Scan for the cell matching the given text and deliver its (x, y) coordinate at center. 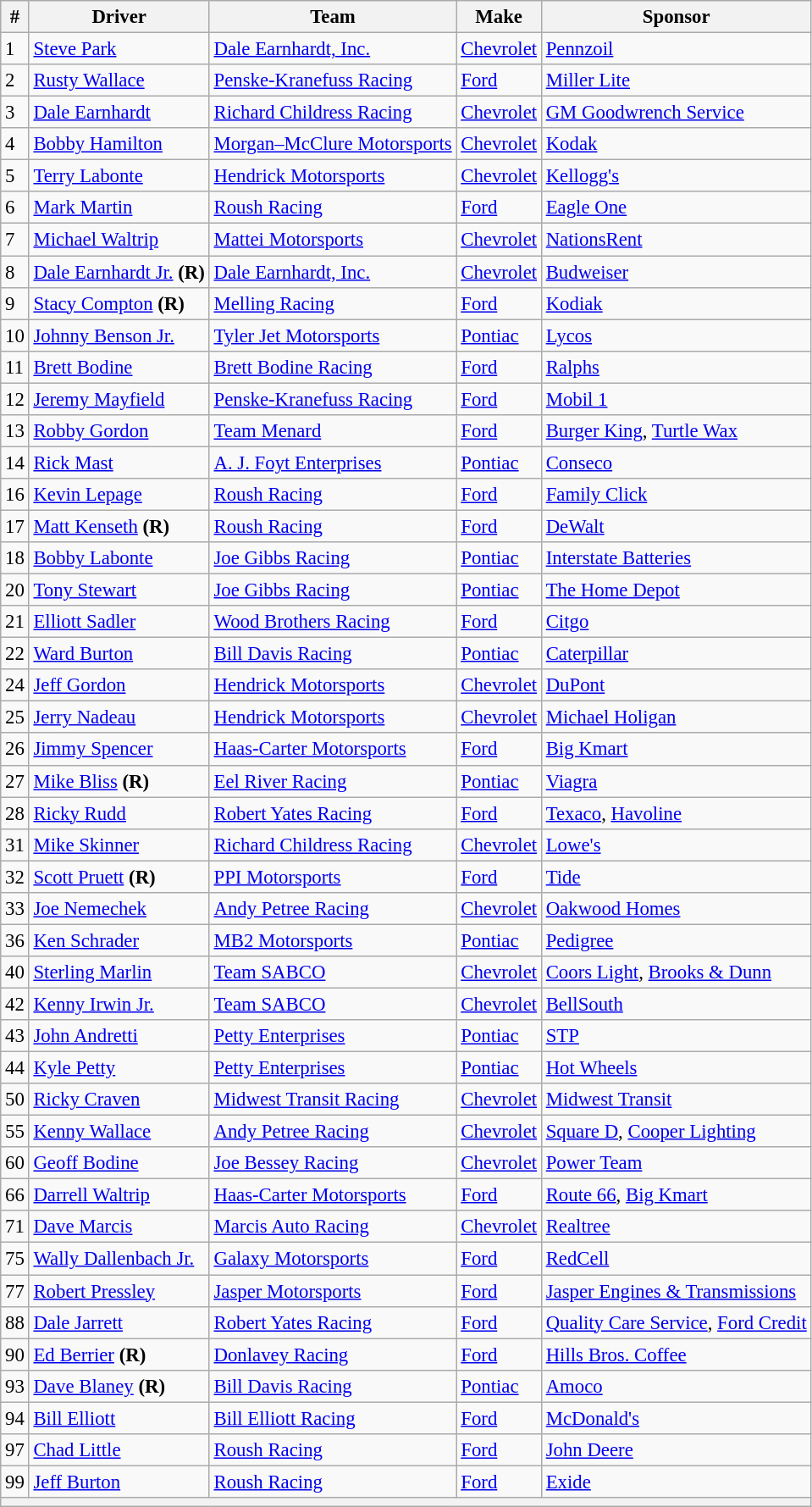
Kodak (676, 144)
Chad Little (119, 1450)
31 (15, 845)
Kenny Irwin Jr. (119, 1004)
Bill Elliott (119, 1418)
14 (15, 463)
John Andretti (119, 1036)
Michael Holigan (676, 717)
Hills Bros. Coffee (676, 1355)
Citgo (676, 622)
Ricky Rudd (119, 813)
Marcis Auto Racing (333, 1227)
DuPont (676, 685)
Jasper Engines & Transmissions (676, 1291)
Darrell Waltrip (119, 1195)
STP (676, 1036)
Square D, Cooper Lighting (676, 1132)
Ricky Craven (119, 1100)
93 (15, 1386)
Jasper Motorsports (333, 1291)
Ken Schrader (119, 940)
The Home Depot (676, 590)
Conseco (676, 463)
97 (15, 1450)
Kellogg's (676, 176)
Driver (119, 17)
Ralphs (676, 367)
6 (15, 208)
42 (15, 1004)
Donlavey Racing (333, 1355)
A. J. Foyt Enterprises (333, 463)
Route 66, Big Kmart (676, 1195)
11 (15, 367)
Matt Kenseth (R) (119, 526)
17 (15, 526)
Amoco (676, 1386)
Make (499, 17)
88 (15, 1322)
90 (15, 1355)
21 (15, 622)
Brett Bodine (119, 367)
Brett Bodine Racing (333, 367)
12 (15, 399)
94 (15, 1418)
McDonald's (676, 1418)
1 (15, 49)
Joe Bessey Racing (333, 1163)
NationsRent (676, 240)
Burger King, Turtle Wax (676, 431)
Rick Mast (119, 463)
Tide (676, 877)
Joe Nemechek (119, 909)
44 (15, 1068)
Ward Burton (119, 654)
60 (15, 1163)
4 (15, 144)
Johnny Benson Jr. (119, 335)
Tony Stewart (119, 590)
Ed Berrier (R) (119, 1355)
8 (15, 272)
77 (15, 1291)
Bill Elliott Racing (333, 1418)
Budweiser (676, 272)
Melling Racing (333, 303)
Sterling Marlin (119, 972)
Hot Wheels (676, 1068)
Jimmy Spencer (119, 750)
BellSouth (676, 1004)
16 (15, 495)
Robert Pressley (119, 1291)
Terry Labonte (119, 176)
Dale Earnhardt (119, 113)
99 (15, 1482)
Viagra (676, 781)
Eel River Racing (333, 781)
Steve Park (119, 49)
22 (15, 654)
Wood Brothers Racing (333, 622)
32 (15, 877)
20 (15, 590)
Power Team (676, 1163)
Oakwood Homes (676, 909)
27 (15, 781)
Elliott Sadler (119, 622)
Scott Pruett (R) (119, 877)
Jerry Nadeau (119, 717)
Eagle One (676, 208)
# (15, 17)
Midwest Transit Racing (333, 1100)
Lycos (676, 335)
Dave Blaney (R) (119, 1386)
24 (15, 685)
Midwest Transit (676, 1100)
2 (15, 80)
10 (15, 335)
Kodiak (676, 303)
Mattei Motorsports (333, 240)
Mike Skinner (119, 845)
Family Click (676, 495)
Sponsor (676, 17)
RedCell (676, 1259)
Pennzoil (676, 49)
Geoff Bodine (119, 1163)
7 (15, 240)
Jeremy Mayfield (119, 399)
71 (15, 1227)
Dave Marcis (119, 1227)
55 (15, 1132)
Dale Jarrett (119, 1322)
Big Kmart (676, 750)
Bobby Labonte (119, 558)
Kyle Petty (119, 1068)
Tyler Jet Motorsports (333, 335)
5 (15, 176)
Wally Dallenbach Jr. (119, 1259)
40 (15, 972)
13 (15, 431)
Interstate Batteries (676, 558)
Miller Lite (676, 80)
Morgan–McClure Motorsports (333, 144)
43 (15, 1036)
Galaxy Motorsports (333, 1259)
Bobby Hamilton (119, 144)
MB2 Motorsports (333, 940)
Texaco, Havoline (676, 813)
66 (15, 1195)
Coors Light, Brooks & Dunn (676, 972)
Kenny Wallace (119, 1132)
Dale Earnhardt Jr. (R) (119, 272)
18 (15, 558)
9 (15, 303)
Jeff Gordon (119, 685)
Michael Waltrip (119, 240)
28 (15, 813)
GM Goodwrench Service (676, 113)
25 (15, 717)
Mark Martin (119, 208)
Team (333, 17)
DeWalt (676, 526)
Robby Gordon (119, 431)
Rusty Wallace (119, 80)
50 (15, 1100)
Lowe's (676, 845)
Mike Bliss (R) (119, 781)
33 (15, 909)
36 (15, 940)
Exide (676, 1482)
3 (15, 113)
Jeff Burton (119, 1482)
Mobil 1 (676, 399)
Stacy Compton (R) (119, 303)
Caterpillar (676, 654)
John Deere (676, 1450)
Pedigree (676, 940)
75 (15, 1259)
Quality Care Service, Ford Credit (676, 1322)
26 (15, 750)
PPI Motorsports (333, 877)
Kevin Lepage (119, 495)
Realtree (676, 1227)
Team Menard (333, 431)
